Find where the given text appears and provide that cell's center as [x, y] coordinate. 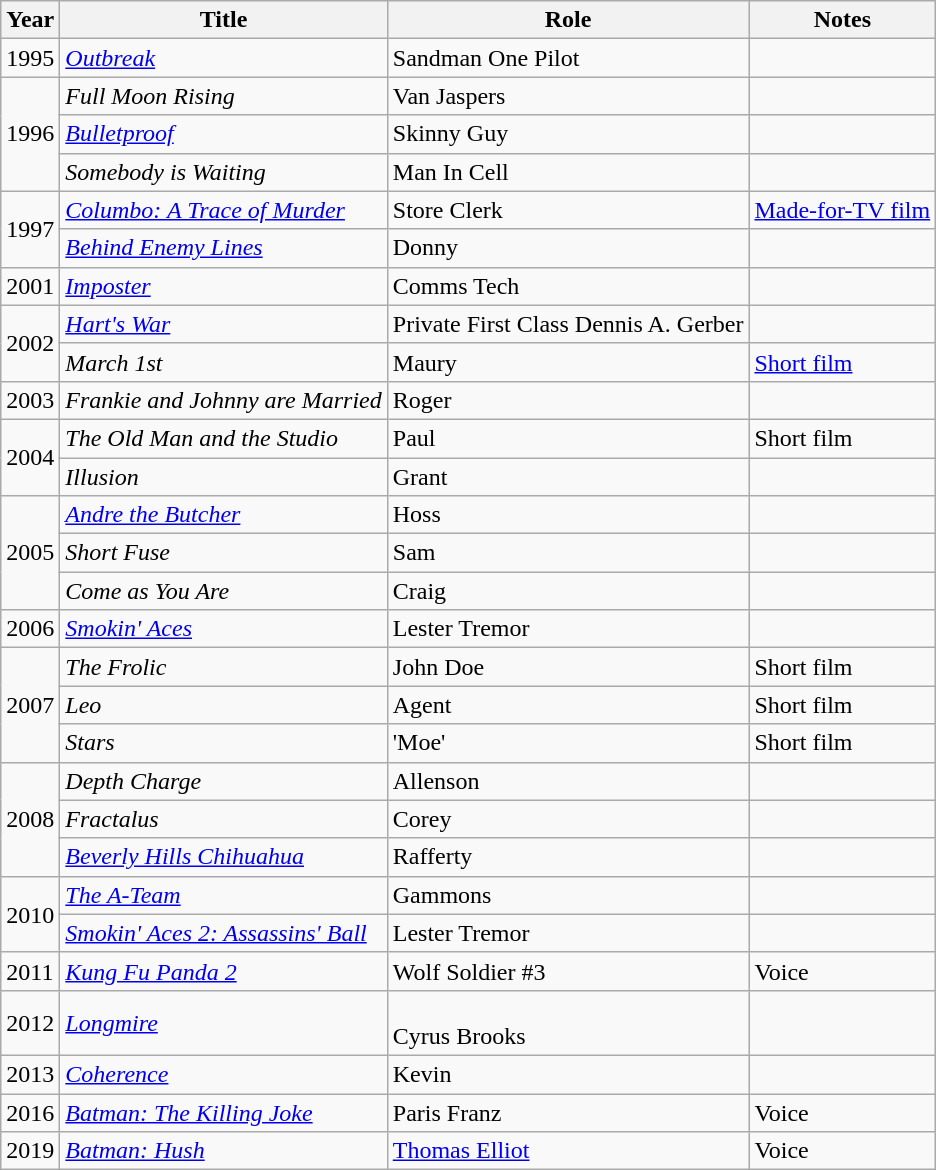
Comms Tech [568, 286]
2012 [30, 1022]
2010 [30, 914]
Paul [568, 438]
'Moe' [568, 743]
2016 [30, 1113]
2001 [30, 286]
Longmire [224, 1022]
Hoss [568, 515]
Fractalus [224, 819]
Behind Enemy Lines [224, 248]
Sam [568, 553]
The Old Man and the Studio [224, 438]
Role [568, 20]
Agent [568, 705]
Kung Fu Panda 2 [224, 971]
The A-Team [224, 895]
Full Moon Rising [224, 96]
Paris Franz [568, 1113]
Batman: Hush [224, 1151]
Rafferty [568, 857]
Allenson [568, 781]
2005 [30, 553]
2007 [30, 705]
Man In Cell [568, 172]
The Frolic [224, 667]
Bulletproof [224, 134]
Leo [224, 705]
Van Jaspers [568, 96]
2008 [30, 819]
Come as You Are [224, 591]
1997 [30, 229]
Made-for-TV film [842, 210]
2011 [30, 971]
Roger [568, 400]
Smokin' Aces 2: Assassins' Ball [224, 933]
Beverly Hills Chihuahua [224, 857]
Columbo: A Trace of Murder [224, 210]
Outbreak [224, 58]
Maury [568, 362]
Illusion [224, 477]
2004 [30, 457]
Hart's War [224, 324]
2019 [30, 1151]
Grant [568, 477]
Notes [842, 20]
Short Fuse [224, 553]
Donny [568, 248]
Frankie and Johnny are Married [224, 400]
John Doe [568, 667]
Gammons [568, 895]
Year [30, 20]
2003 [30, 400]
Thomas Elliot [568, 1151]
Batman: The Killing Joke [224, 1113]
Private First Class Dennis A. Gerber [568, 324]
March 1st [224, 362]
Craig [568, 591]
Sandman One Pilot [568, 58]
Stars [224, 743]
Wolf Soldier #3 [568, 971]
1995 [30, 58]
Andre the Butcher [224, 515]
Kevin [568, 1074]
Depth Charge [224, 781]
Coherence [224, 1074]
Imposter [224, 286]
Smokin' Aces [224, 629]
2006 [30, 629]
Store Clerk [568, 210]
2002 [30, 343]
Skinny Guy [568, 134]
2013 [30, 1074]
1996 [30, 134]
Title [224, 20]
Corey [568, 819]
Cyrus Brooks [568, 1022]
Somebody is Waiting [224, 172]
